Provide the (X, Y) coordinate of the cell's center where the given text is located.  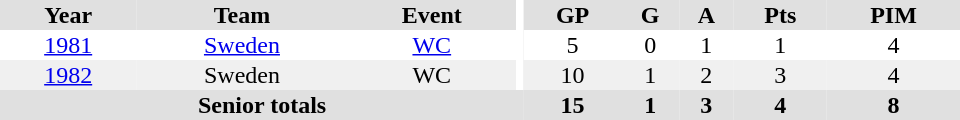
1981 (68, 45)
2 (706, 75)
A (706, 15)
15 (572, 105)
Year (68, 15)
Pts (781, 15)
PIM (894, 15)
G (650, 15)
8 (894, 105)
0 (650, 45)
1982 (68, 75)
Senior totals (262, 105)
10 (572, 75)
5 (572, 45)
GP (572, 15)
Event (432, 15)
Team (242, 15)
